Provide the (x, y) coordinate of the cell's center where the given text is located.  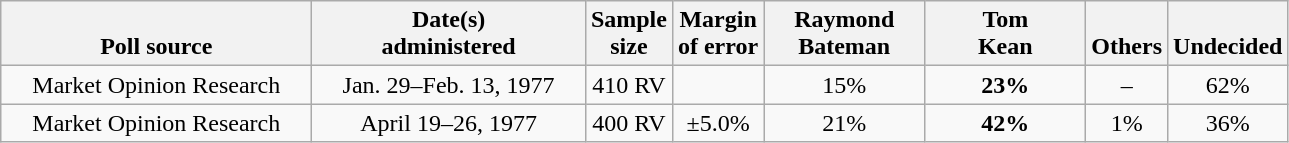
RaymondBateman (844, 34)
Samplesize (628, 34)
±5.0% (718, 123)
62% (1228, 85)
36% (1228, 123)
1% (1127, 123)
400 RV (628, 123)
TomKean (1006, 34)
April 19–26, 1977 (449, 123)
Date(s)administered (449, 34)
Undecided (1228, 34)
Jan. 29–Feb. 13, 1977 (449, 85)
Poll source (156, 34)
– (1127, 85)
410 RV (628, 85)
21% (844, 123)
23% (1006, 85)
Others (1127, 34)
Marginof error (718, 34)
42% (1006, 123)
15% (844, 85)
